Find where the given text appears and provide that cell's center as [X, Y] coordinate. 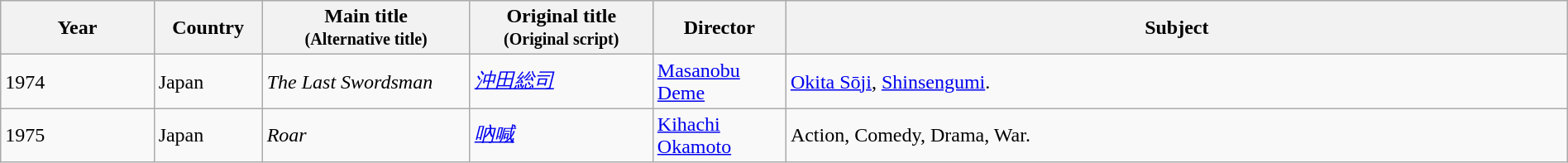
Action, Comedy, Drama, War. [1176, 136]
Year [78, 28]
Director [719, 28]
Original title(Original script) [561, 28]
Main title(Alternative title) [366, 28]
Roar [366, 136]
Okita Sōji, Shinsengumi. [1176, 81]
1974 [78, 81]
吶喊 [561, 136]
The Last Swordsman [366, 81]
1975 [78, 136]
Kihachi Okamoto [719, 136]
Masanobu Deme [719, 81]
沖田総司 [561, 81]
Country [208, 28]
Subject [1176, 28]
